Output the [x, y] coordinate of the center of the cell containing the given text.  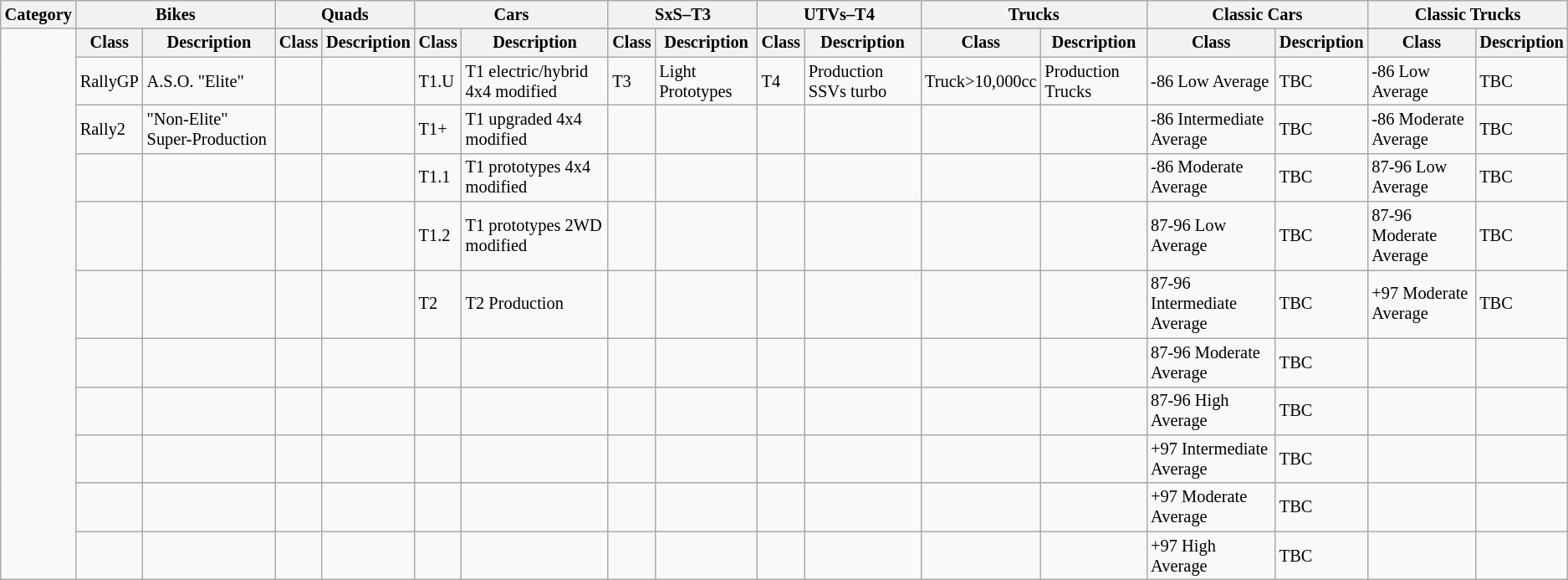
Category [38, 14]
87-96 High Average [1211, 411]
Classic Trucks [1467, 14]
UTVs–T4 [840, 14]
+97 Intermediate Average [1211, 459]
Trucks [1034, 14]
T2 Production [535, 304]
T1.1 [438, 177]
T4 [781, 81]
RallyGP [110, 81]
-86 Intermediate Average [1211, 129]
Rally2 [110, 129]
T2 [438, 304]
Quads [345, 14]
Light Prototypes [706, 81]
SxS–T3 [682, 14]
T1 upgraded 4x4 modified [535, 129]
+97 High Average [1211, 556]
T1.U [438, 81]
T1 prototypes 4x4 modified [535, 177]
T1.2 [438, 236]
A.S.O. "Elite" [209, 81]
Classic Cars [1257, 14]
T1 electric/hybrid 4x4 modified [535, 81]
Truck>10,000cc [980, 81]
T1+ [438, 129]
Cars [512, 14]
T1 prototypes 2WD modified [535, 236]
"Non-Elite" Super-Production [209, 129]
Production SSVs turbo [863, 81]
Production Trucks [1094, 81]
Bikes [176, 14]
87-96 Intermediate Average [1211, 304]
T3 [631, 81]
